Scan for the cell matching the given text and deliver its [X, Y] coordinate at center. 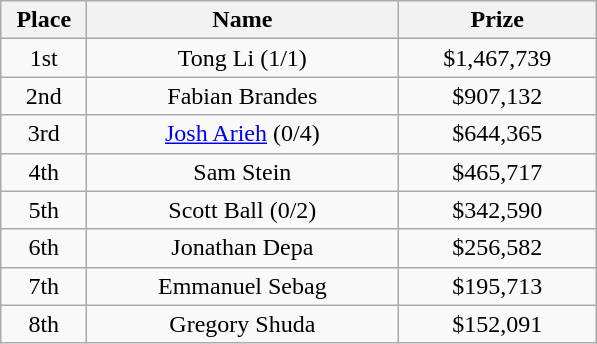
$342,590 [498, 210]
Sam Stein [242, 172]
Name [242, 20]
$256,582 [498, 248]
Gregory Shuda [242, 324]
2nd [44, 96]
$465,717 [498, 172]
$644,365 [498, 134]
Josh Arieh (0/4) [242, 134]
6th [44, 248]
3rd [44, 134]
4th [44, 172]
Place [44, 20]
Tong Li (1/1) [242, 58]
8th [44, 324]
Scott Ball (0/2) [242, 210]
5th [44, 210]
$907,132 [498, 96]
Emmanuel Sebag [242, 286]
1st [44, 58]
$152,091 [498, 324]
7th [44, 286]
$1,467,739 [498, 58]
Prize [498, 20]
$195,713 [498, 286]
Fabian Brandes [242, 96]
Jonathan Depa [242, 248]
